Determine the [X, Y] coordinate at the center of the cell enclosing the given text.  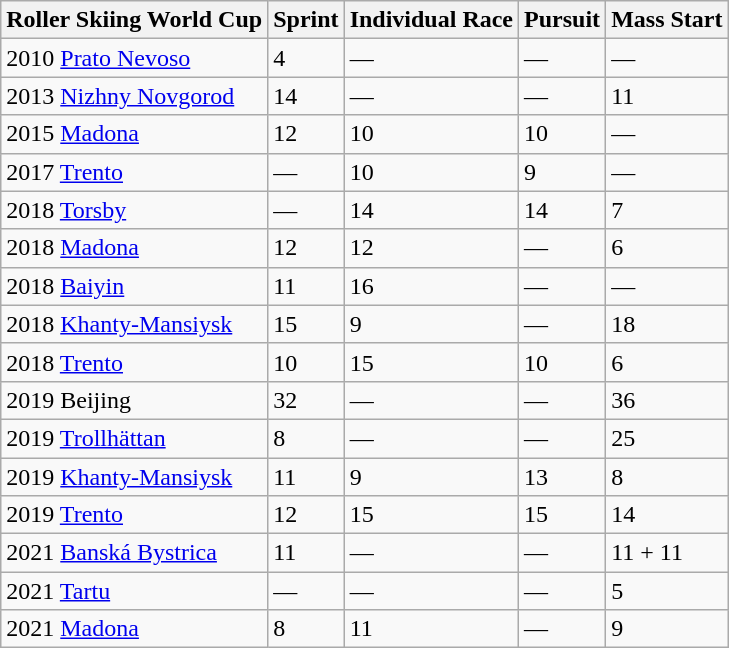
2019 Trollhättan [134, 438]
18 [667, 324]
2018 Torsby [134, 210]
13 [562, 477]
Individual Race [431, 20]
Pursuit [562, 20]
4 [306, 58]
2021 Madona [134, 629]
2015 Madona [134, 134]
2018 Trento [134, 362]
32 [306, 400]
16 [431, 286]
25 [667, 438]
2019 Khanty-Mansiysk [134, 477]
Sprint [306, 20]
2021 Banská Bystrica [134, 553]
7 [667, 210]
36 [667, 400]
11 + 11 [667, 553]
2021 Tartu [134, 591]
2018 Khanty-Mansiysk [134, 324]
5 [667, 591]
2013 Nizhny Novgorod [134, 96]
2010 Prato Nevoso [134, 58]
Mass Start [667, 20]
Roller Skiing World Cup [134, 20]
2019 Beijing [134, 400]
2019 Trento [134, 515]
2018 Madona [134, 248]
2017 Trento [134, 172]
2018 Baiyin [134, 286]
